Search for the cell housing the specified text and yield its (X, Y) center coordinate. 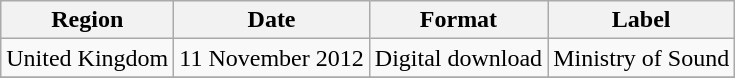
Format (458, 20)
Label (642, 20)
Digital download (458, 58)
Ministry of Sound (642, 58)
Region (88, 20)
United Kingdom (88, 58)
11 November 2012 (272, 58)
Date (272, 20)
